Find where the given text appears and provide that cell's center as (x, y) coordinate. 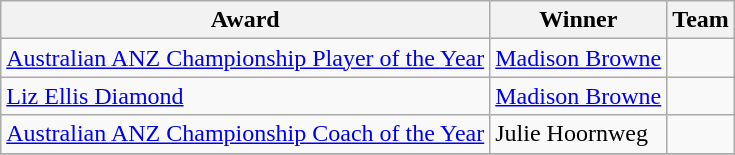
Award (246, 20)
Team (701, 20)
Australian ANZ Championship Player of the Year (246, 58)
Australian ANZ Championship Coach of the Year (246, 134)
Winner (578, 20)
Liz Ellis Diamond (246, 96)
Julie Hoornweg (578, 134)
